Search for the cell housing the specified text and yield its (x, y) center coordinate. 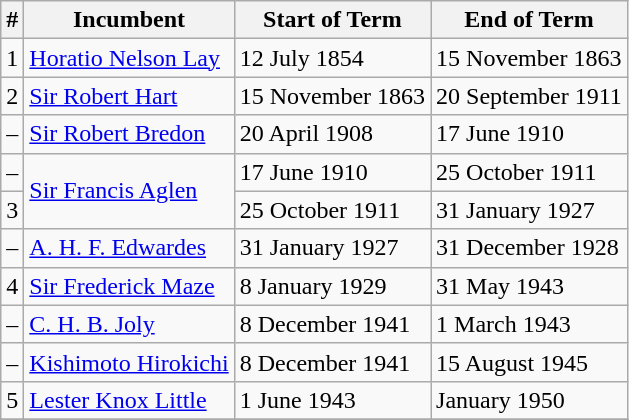
Sir Frederick Maze (129, 286)
20 April 1908 (332, 134)
8 January 1929 (332, 286)
January 1950 (530, 400)
End of Term (530, 20)
1 March 1943 (530, 324)
12 July 1854 (332, 58)
# (12, 20)
1 June 1943 (332, 400)
31 May 1943 (530, 286)
31 December 1928 (530, 248)
5 (12, 400)
Lester Knox Little (129, 400)
1 (12, 58)
Kishimoto Hirokichi (129, 362)
3 (12, 210)
Start of Term (332, 20)
Incumbent (129, 20)
15 August 1945 (530, 362)
20 September 1911 (530, 96)
Horatio Nelson Lay (129, 58)
4 (12, 286)
Sir Francis Aglen (129, 191)
2 (12, 96)
A. H. F. Edwardes (129, 248)
Sir Robert Bredon (129, 134)
Sir Robert Hart (129, 96)
C. H. B. Joly (129, 324)
